For the text-containing cell, return its midpoint in [x, y] coordinate format. 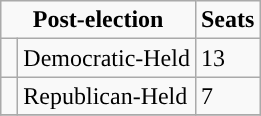
Post-election [98, 20]
Democratic-Held [107, 58]
Republican-Held [107, 96]
7 [227, 96]
13 [227, 58]
Seats [227, 20]
